Scan for the cell matching the given text and deliver its [x, y] coordinate at center. 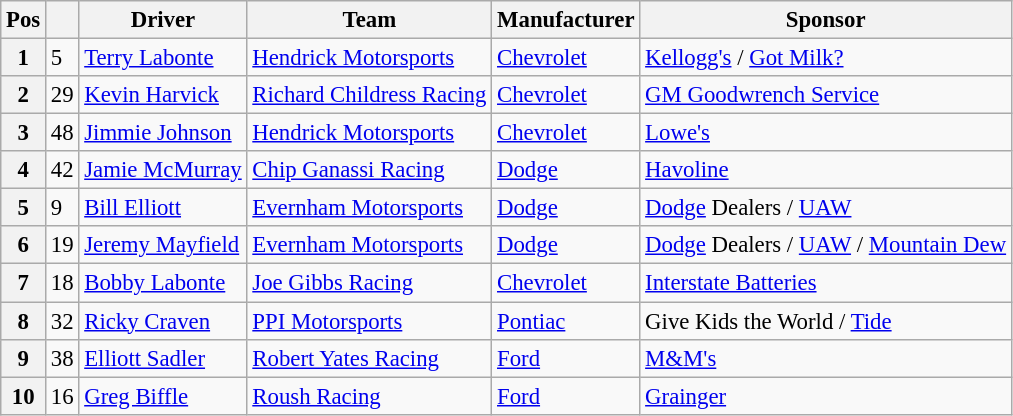
Joe Gibbs Racing [370, 283]
Lowe's [826, 133]
Jeremy Mayfield [163, 245]
M&M's [826, 358]
Pos [24, 20]
29 [62, 95]
Interstate Batteries [826, 283]
Elliott Sadler [163, 358]
Havoline [826, 170]
4 [24, 170]
Kellogg's / Got Milk? [826, 58]
18 [62, 283]
42 [62, 170]
PPI Motorsports [370, 321]
Grainger [826, 396]
Sponsor [826, 20]
Bill Elliott [163, 208]
32 [62, 321]
Manufacturer [566, 20]
Team [370, 20]
1 [24, 58]
19 [62, 245]
16 [62, 396]
Chip Ganassi Racing [370, 170]
Greg Biffle [163, 396]
Jimmie Johnson [163, 133]
Robert Yates Racing [370, 358]
Driver [163, 20]
Pontiac [566, 321]
Richard Childress Racing [370, 95]
Dodge Dealers / UAW [826, 208]
Terry Labonte [163, 58]
Kevin Harvick [163, 95]
Jamie McMurray [163, 170]
3 [24, 133]
Ricky Craven [163, 321]
10 [24, 396]
8 [24, 321]
2 [24, 95]
48 [62, 133]
6 [24, 245]
GM Goodwrench Service [826, 95]
Roush Racing [370, 396]
38 [62, 358]
Bobby Labonte [163, 283]
Give Kids the World / Tide [826, 321]
7 [24, 283]
Dodge Dealers / UAW / Mountain Dew [826, 245]
